For the text-containing cell, return its midpoint in [x, y] coordinate format. 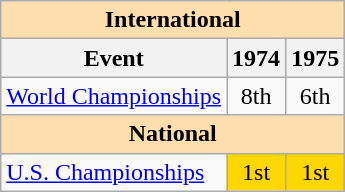
World Championships [114, 96]
1975 [316, 58]
1974 [256, 58]
National [173, 134]
U.S. Championships [114, 172]
Event [114, 58]
International [173, 20]
8th [256, 96]
6th [316, 96]
